Find where the given text appears and provide that cell's center as [x, y] coordinate. 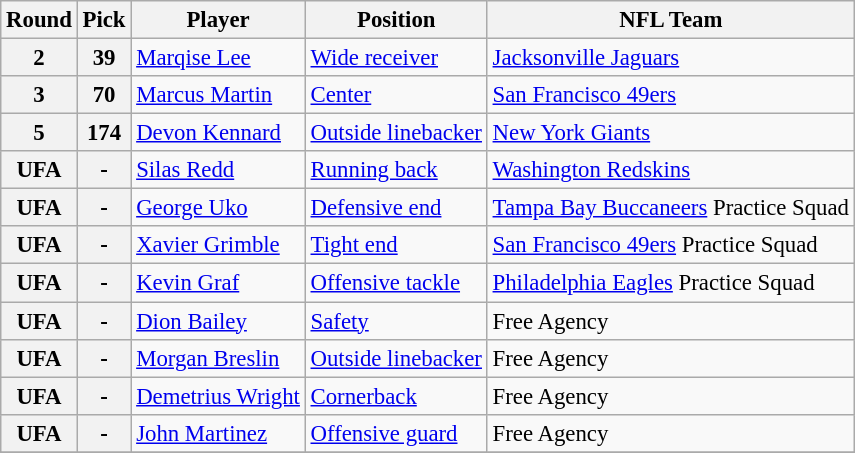
George Uko [218, 208]
Cornerback [396, 396]
Demetrius Wright [218, 396]
Dion Bailey [218, 321]
Silas Redd [218, 170]
Washington Redskins [670, 170]
Running back [396, 170]
Philadelphia Eagles Practice Squad [670, 283]
San Francisco 49ers Practice Squad [670, 245]
Defensive end [396, 208]
Morgan Breslin [218, 358]
3 [39, 95]
Safety [396, 321]
Tampa Bay Buccaneers Practice Squad [670, 208]
Kevin Graf [218, 283]
39 [104, 58]
Offensive tackle [396, 283]
Position [396, 20]
Devon Kennard [218, 133]
John Martinez [218, 433]
Marcus Martin [218, 95]
Pick [104, 20]
Center [396, 95]
Round [39, 20]
Xavier Grimble [218, 245]
Jacksonville Jaguars [670, 58]
2 [39, 58]
Marqise Lee [218, 58]
NFL Team [670, 20]
Offensive guard [396, 433]
New York Giants [670, 133]
Tight end [396, 245]
San Francisco 49ers [670, 95]
Wide receiver [396, 58]
5 [39, 133]
Player [218, 20]
174 [104, 133]
70 [104, 95]
